Pinpoint the cell where the given text exists, returning its [X, Y] midpoint coordinate. 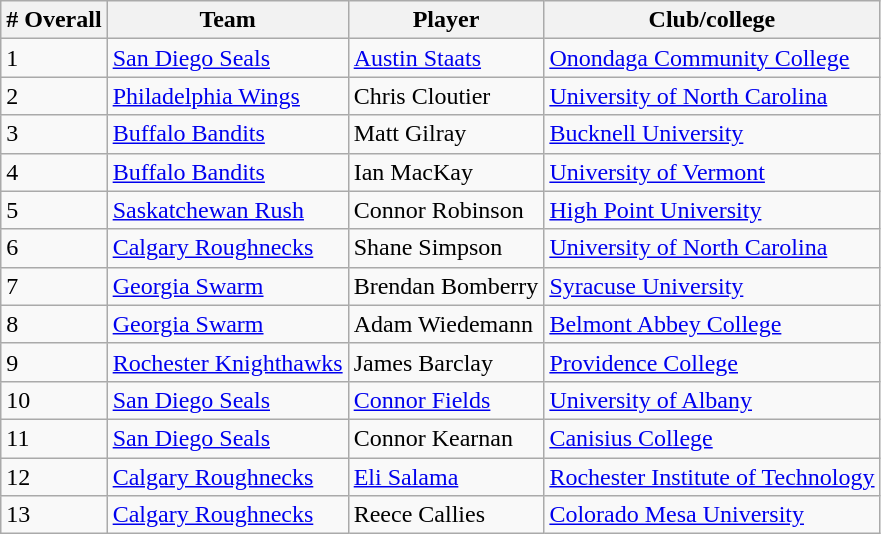
# Overall [54, 20]
Bucknell University [712, 134]
Shane Simpson [446, 248]
1 [54, 58]
7 [54, 286]
Reece Callies [446, 515]
9 [54, 362]
Providence College [712, 362]
Eli Salama [446, 477]
University of Albany [712, 400]
13 [54, 515]
Team [228, 20]
Matt Gilray [446, 134]
Club/college [712, 20]
Saskatchewan Rush [228, 210]
11 [54, 438]
Ian MacKay [446, 172]
Rochester Institute of Technology [712, 477]
Adam Wiedemann [446, 324]
10 [54, 400]
12 [54, 477]
Austin Staats [446, 58]
Philadelphia Wings [228, 96]
Chris Cloutier [446, 96]
Canisius College [712, 438]
Brendan Bomberry [446, 286]
5 [54, 210]
Player [446, 20]
Colorado Mesa University [712, 515]
2 [54, 96]
Connor Fields [446, 400]
Connor Kearnan [446, 438]
Belmont Abbey College [712, 324]
8 [54, 324]
University of Vermont [712, 172]
James Barclay [446, 362]
4 [54, 172]
Syracuse University [712, 286]
Connor Robinson [446, 210]
Onondaga Community College [712, 58]
3 [54, 134]
Rochester Knighthawks [228, 362]
High Point University [712, 210]
6 [54, 248]
